Find where the given text appears and provide that cell's center as [x, y] coordinate. 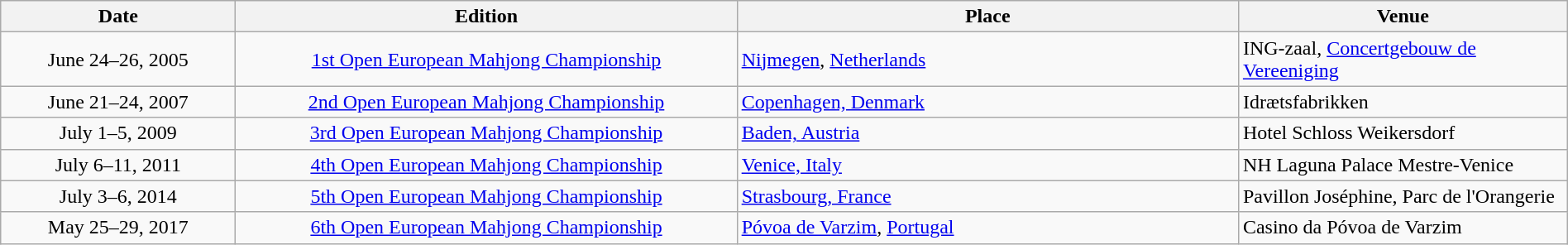
Place [987, 17]
Baden, Austria [987, 133]
NH Laguna Palace Mestre-Venice [1403, 165]
2nd Open European Mahjong Championship [486, 102]
1st Open European Mahjong Championship [486, 60]
July 6–11, 2011 [118, 165]
Pavillon Joséphine, Parc de l'Orangerie [1403, 196]
6th Open European Mahjong Championship [486, 228]
Hotel Schloss Weikersdorf [1403, 133]
Copenhagen, Denmark [987, 102]
Casino da Póvoa de Varzim [1403, 228]
Venice, Italy [987, 165]
Nijmegen, Netherlands [987, 60]
Póvoa de Varzim, Portugal [987, 228]
July 3–6, 2014 [118, 196]
Edition [486, 17]
5th Open European Mahjong Championship [486, 196]
3rd Open European Mahjong Championship [486, 133]
June 21–24, 2007 [118, 102]
May 25–29, 2017 [118, 228]
ING-zaal, Concertgebouw de Vereeniging [1403, 60]
Strasbourg, France [987, 196]
June 24–26, 2005 [118, 60]
Venue [1403, 17]
Idrætsfabrikken [1403, 102]
4th Open European Mahjong Championship [486, 165]
Date [118, 17]
July 1–5, 2009 [118, 133]
